Identify which cell holds the provided text, then report its (X, Y) central coordinate. 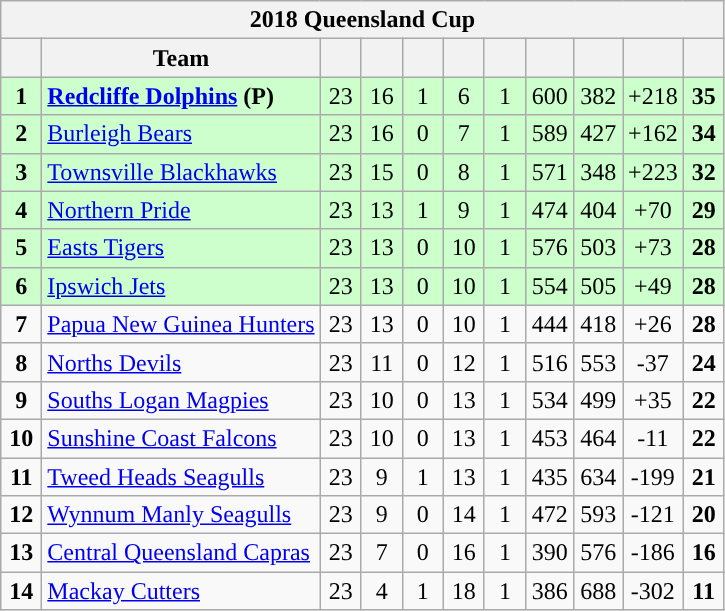
600 (550, 96)
571 (550, 172)
3 (22, 172)
474 (550, 210)
444 (550, 324)
32 (704, 172)
472 (550, 515)
18 (464, 591)
Souths Logan Magpies (181, 400)
516 (550, 362)
390 (550, 553)
Easts Tigers (181, 248)
20 (704, 515)
Tweed Heads Seagulls (181, 477)
348 (598, 172)
Central Queensland Capras (181, 553)
404 (598, 210)
+70 (654, 210)
+35 (654, 400)
534 (550, 400)
2018 Queensland Cup (362, 20)
Norths Devils (181, 362)
435 (550, 477)
35 (704, 96)
382 (598, 96)
-199 (654, 477)
593 (598, 515)
21 (704, 477)
34 (704, 134)
5 (22, 248)
634 (598, 477)
464 (598, 438)
554 (550, 286)
505 (598, 286)
386 (550, 591)
+73 (654, 248)
Burleigh Bears (181, 134)
Townsville Blackhawks (181, 172)
Ipswich Jets (181, 286)
Mackay Cutters (181, 591)
Papua New Guinea Hunters (181, 324)
Sunshine Coast Falcons (181, 438)
29 (704, 210)
+162 (654, 134)
589 (550, 134)
Wynnum Manly Seagulls (181, 515)
24 (704, 362)
688 (598, 591)
-11 (654, 438)
-121 (654, 515)
503 (598, 248)
453 (550, 438)
-186 (654, 553)
Team (181, 58)
+218 (654, 96)
+49 (654, 286)
418 (598, 324)
Redcliffe Dolphins (P) (181, 96)
-302 (654, 591)
427 (598, 134)
15 (382, 172)
499 (598, 400)
553 (598, 362)
+26 (654, 324)
-37 (654, 362)
2 (22, 134)
+223 (654, 172)
Northern Pride (181, 210)
